For the text-containing cell, return its midpoint in [X, Y] coordinate format. 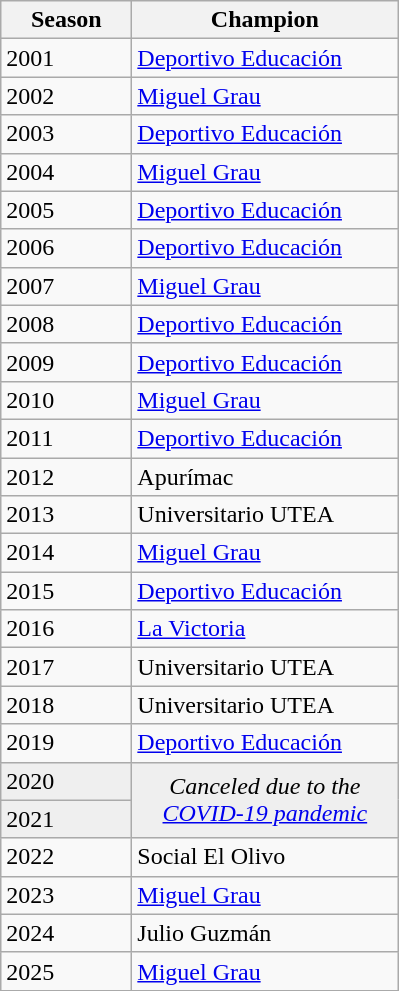
2012 [66, 477]
2017 [66, 667]
2024 [66, 933]
Julio Guzmán [265, 933]
2015 [66, 591]
2022 [66, 857]
2023 [66, 895]
2007 [66, 286]
Champion [265, 20]
2020 [66, 781]
2008 [66, 324]
2019 [66, 743]
2004 [66, 172]
2003 [66, 134]
2006 [66, 248]
Apurímac [265, 477]
2005 [66, 210]
Season [66, 20]
2021 [66, 819]
2014 [66, 553]
Canceled due to the COVID-19 pandemic [265, 800]
2002 [66, 96]
2013 [66, 515]
2009 [66, 362]
La Victoria [265, 629]
2001 [66, 58]
2016 [66, 629]
2011 [66, 438]
2025 [66, 971]
Social El Olivo [265, 857]
2018 [66, 705]
2010 [66, 400]
